From the cell containing the given text, extract its center point as [x, y] coordinate. 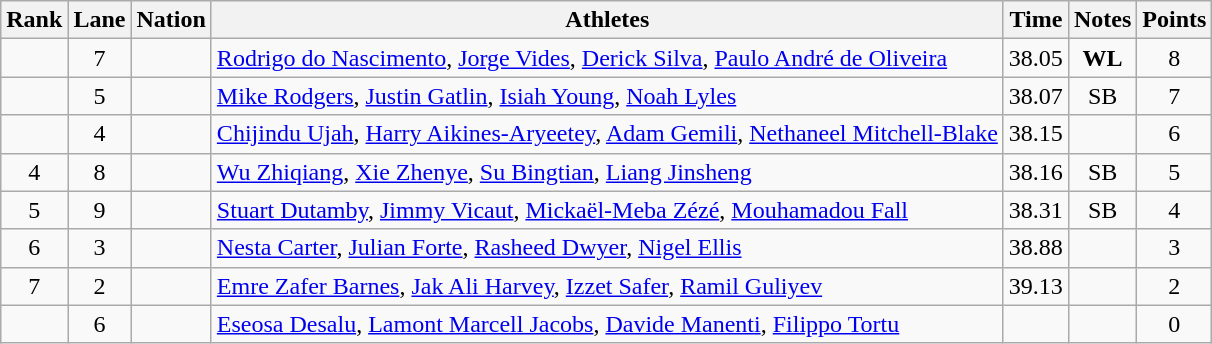
Chijindu Ujah, Harry Aikines-Aryeetey, Adam Gemili, Nethaneel Mitchell-Blake [607, 134]
Stuart Dutamby, Jimmy Vicaut, Mickaël-Meba Zézé, Mouhamadou Fall [607, 210]
Athletes [607, 20]
WL [1102, 58]
0 [1174, 324]
Eseosa Desalu, Lamont Marcell Jacobs, Davide Manenti, Filippo Tortu [607, 324]
Emre Zafer Barnes, Jak Ali Harvey, Izzet Safer, Ramil Guliyev [607, 286]
38.88 [1036, 248]
Nation [171, 20]
Notes [1102, 20]
9 [100, 210]
39.13 [1036, 286]
Nesta Carter, Julian Forte, Rasheed Dwyer, Nigel Ellis [607, 248]
38.05 [1036, 58]
Mike Rodgers, Justin Gatlin, Isiah Young, Noah Lyles [607, 96]
Rank [34, 20]
Wu Zhiqiang, Xie Zhenye, Su Bingtian, Liang Jinsheng [607, 172]
Rodrigo do Nascimento, Jorge Vides, Derick Silva, Paulo André de Oliveira [607, 58]
Time [1036, 20]
Lane [100, 20]
38.07 [1036, 96]
38.15 [1036, 134]
38.31 [1036, 210]
Points [1174, 20]
38.16 [1036, 172]
